Find where the given text appears and provide that cell's center as (x, y) coordinate. 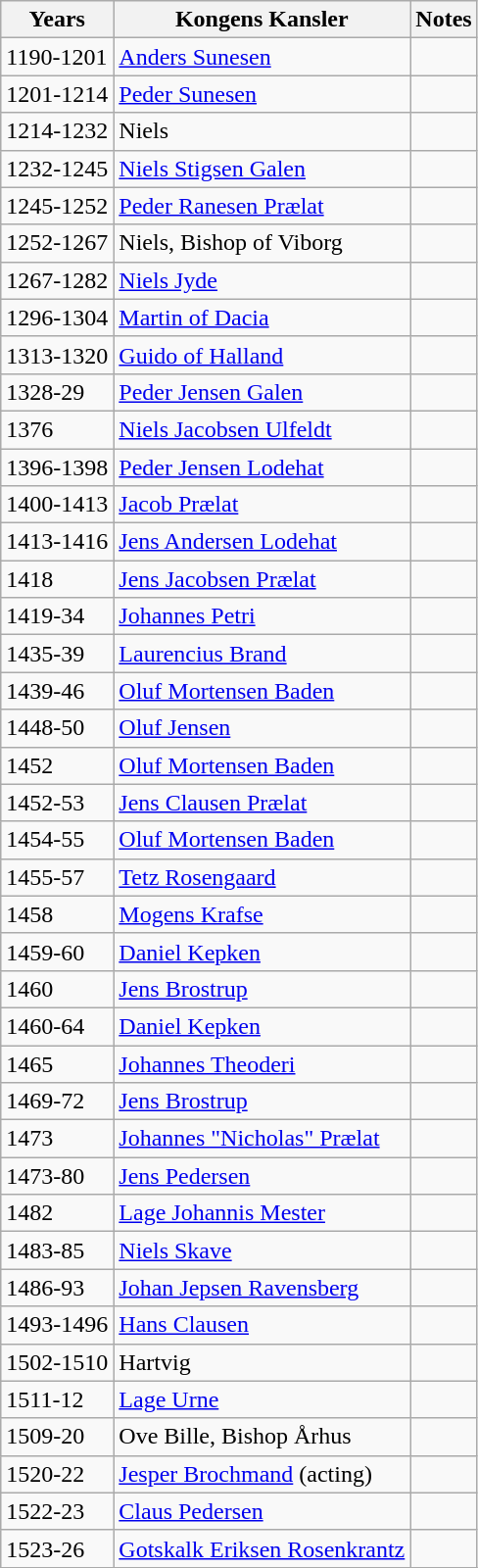
Niels, Bishop of Viborg (263, 243)
1452 (57, 765)
Jacob Prælat (263, 505)
Niels (263, 131)
Hans Clausen (263, 1325)
Laurencius Brand (263, 654)
Lage Urne (263, 1399)
1460 (57, 989)
1473 (57, 1139)
Peder Jensen Lodehat (263, 467)
Mogens Krafse (263, 914)
1400-1413 (57, 505)
1458 (57, 914)
1435-39 (57, 654)
Years (57, 20)
1473-80 (57, 1176)
1452-53 (57, 803)
Niels Jyde (263, 280)
Peder Jensen Galen (263, 392)
1439-46 (57, 691)
Peder Sunesen (263, 94)
Johannes "Nicholas" Prælat (263, 1139)
Peder Ranesen Prælat (263, 206)
Jens Clausen Prælat (263, 803)
1522-23 (57, 1511)
1509-20 (57, 1437)
1493-1496 (57, 1325)
Jens Pedersen (263, 1176)
1454-55 (57, 840)
1523-26 (57, 1548)
Niels Stigsen Galen (263, 169)
1313-1320 (57, 355)
1465 (57, 1063)
Guido of Halland (263, 355)
Lage Johannis Mester (263, 1213)
Oluf Jensen (263, 728)
1328-29 (57, 392)
1502-1510 (57, 1362)
Niels Jacobsen Ulfeldt (263, 429)
Hartvig (263, 1362)
Johannes Theoderi (263, 1063)
1413-1416 (57, 542)
1460-64 (57, 1026)
Martin of Dacia (263, 318)
1483-85 (57, 1250)
Kongens Kansler (263, 20)
Johannes Petri (263, 616)
1469-72 (57, 1102)
1511-12 (57, 1399)
Tetz Rosengaard (263, 877)
1267-1282 (57, 280)
1418 (57, 579)
Johan Jepsen Ravensberg (263, 1288)
1232-1245 (57, 169)
1396-1398 (57, 467)
Jesper Brochmand (acting) (263, 1474)
Niels Skave (263, 1250)
1214-1232 (57, 131)
1296-1304 (57, 318)
1459-60 (57, 952)
1245-1252 (57, 206)
Jens Jacobsen Prælat (263, 579)
Notes (444, 20)
1190-1201 (57, 57)
1486-93 (57, 1288)
1520-22 (57, 1474)
1448-50 (57, 728)
1455-57 (57, 877)
Ove Bille, Bishop Århus (263, 1437)
Gotskalk Eriksen Rosenkrantz (263, 1548)
1482 (57, 1213)
Claus Pedersen (263, 1511)
Anders Sunesen (263, 57)
1419-34 (57, 616)
1376 (57, 429)
1201-1214 (57, 94)
Jens Andersen Lodehat (263, 542)
1252-1267 (57, 243)
